Detect which cell encompasses the target text, then output its [X, Y] center coordinate. 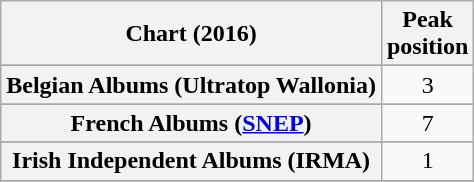
Chart (2016) [192, 34]
Peak position [427, 34]
Irish Independent Albums (IRMA) [192, 161]
French Albums (SNEP) [192, 123]
Belgian Albums (Ultratop Wallonia) [192, 85]
1 [427, 161]
7 [427, 123]
3 [427, 85]
